Pinpoint the cell where the given text exists, returning its [x, y] midpoint coordinate. 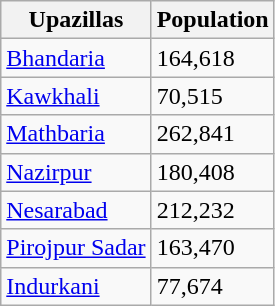
163,470 [212, 248]
Bhandaria [76, 58]
Population [212, 20]
Kawkhali [76, 96]
262,841 [212, 134]
Pirojpur Sadar [76, 248]
70,515 [212, 96]
Indurkani [76, 286]
77,674 [212, 286]
Upazillas [76, 20]
180,408 [212, 172]
Nazirpur [76, 172]
164,618 [212, 58]
212,232 [212, 210]
Mathbaria [76, 134]
Nesarabad [76, 210]
